For the text-containing cell, return its midpoint in (X, Y) coordinate format. 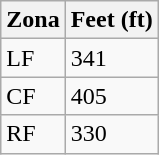
CF (33, 96)
330 (112, 134)
341 (112, 58)
RF (33, 134)
LF (33, 58)
Feet (ft) (112, 20)
405 (112, 96)
Zona (33, 20)
